Output the [X, Y] coordinate of the center of the cell containing the given text.  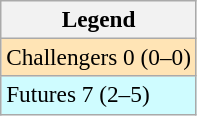
Challengers 0 (0–0) [99, 57]
Legend [99, 19]
Futures 7 (2–5) [99, 95]
